Identify which cell holds the provided text, then report its (X, Y) central coordinate. 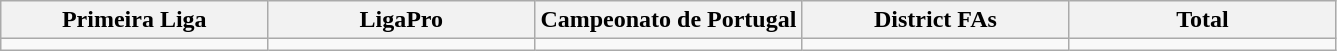
District FAs (936, 20)
Campeonato de Portugal (668, 20)
Total (1202, 20)
Primeira Liga (134, 20)
LigaPro (402, 20)
